Search for the cell housing the specified text and yield its [X, Y] center coordinate. 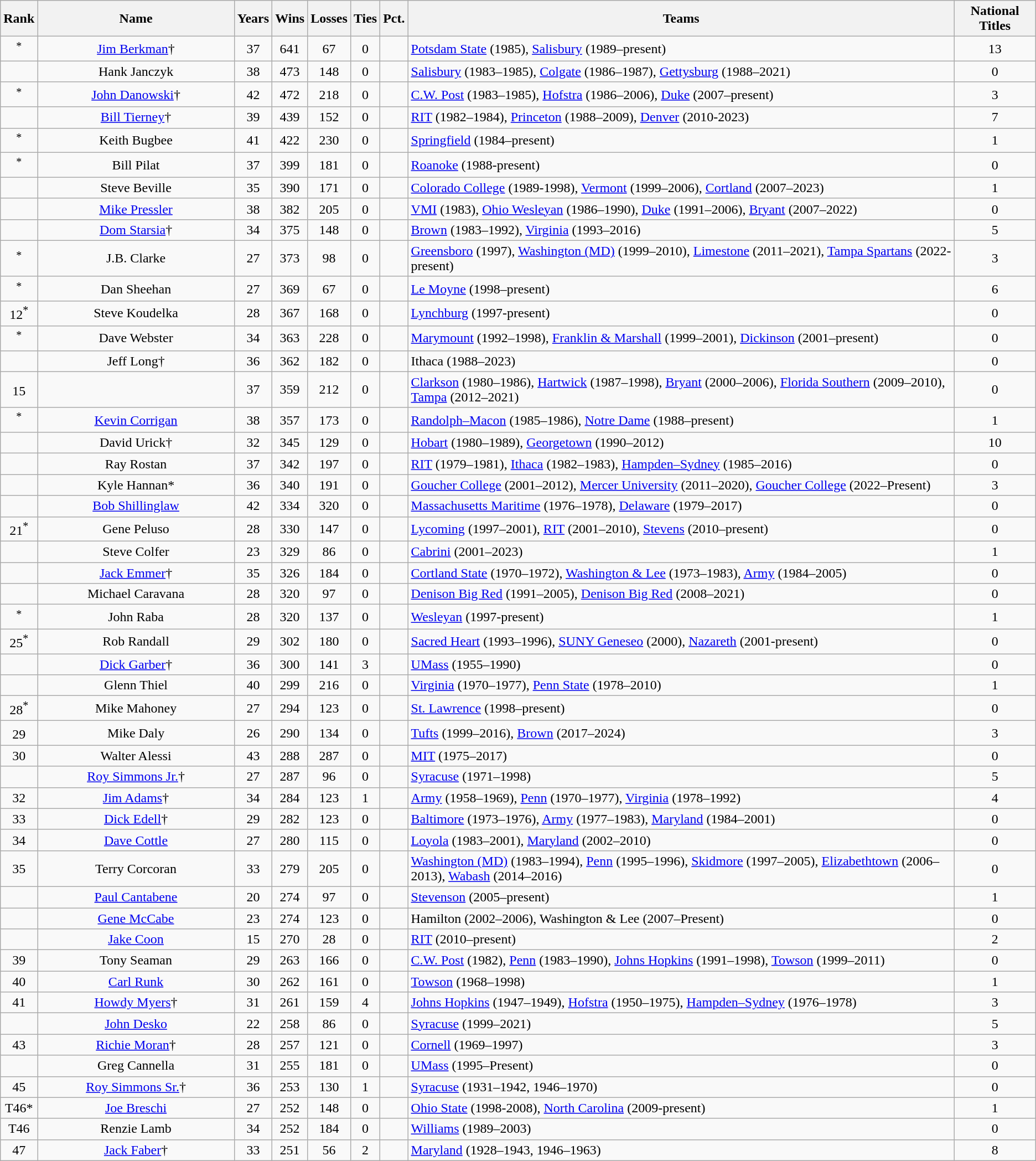
300 [290, 664]
228 [329, 339]
UMass (1955–1990) [681, 664]
RIT (1979–1981), Ithaca (1982–1983), Hampden–Sydney (1985–2016) [681, 464]
367 [290, 313]
166 [329, 961]
Ithaca (1988–2023) [681, 361]
Massachusetts Maritime (1976–1978), Delaware (1979–2017) [681, 506]
Ohio State (1998-2008), North Carolina (2009-present) [681, 1108]
288 [290, 756]
John Danowski† [136, 94]
Hobart (1980–1989), Georgetown (1990–2012) [681, 443]
Cortland State (1970–1972), Washington & Lee (1973–1983), Army (1984–2005) [681, 573]
Michael Caravana [136, 594]
299 [290, 685]
Bill Pilat [136, 165]
Dave Webster [136, 339]
Bob Shillinglaw [136, 506]
115 [329, 840]
390 [290, 188]
Baltimore (1973–1976), Army (1977–1983), Maryland (1984–2001) [681, 819]
161 [329, 982]
Cornell (1969–1997) [681, 1045]
J.B. Clarke [136, 258]
Le Moyne (1998–present) [681, 289]
22 [253, 1024]
326 [290, 573]
98 [329, 258]
363 [290, 339]
RIT (1982–1984), Princeton (1988–2009), Denver (2010-2023) [681, 117]
25* [19, 641]
T46 [19, 1129]
John Desko [136, 1024]
45 [19, 1087]
Dick Edell† [136, 819]
Rob Randall [136, 641]
334 [290, 506]
258 [290, 1024]
56 [329, 1150]
Teams [681, 19]
373 [290, 258]
330 [290, 529]
Virginia (1970–1977), Penn State (1978–2010) [681, 685]
RIT (2010–present) [681, 940]
257 [290, 1045]
7 [995, 117]
340 [290, 485]
Springfield (1984–present) [681, 141]
Goucher College (2001–2012), Mercer University (2011–2020), Goucher College (2022–Present) [681, 485]
Greensboro (1997), Washington (MD) (1999–2010), Limestone (2011–2021), Tampa Spartans (2022-present) [681, 258]
230 [329, 141]
191 [329, 485]
Dan Sheehan [136, 289]
Dick Garber† [136, 664]
357 [290, 420]
MIT (1975–2017) [681, 756]
253 [290, 1087]
Name [136, 19]
13 [995, 49]
279 [290, 868]
Randolph–Macon (1985–1986), Notre Dame (1988–present) [681, 420]
Keith Bugbee [136, 141]
Wesleyan (1997-present) [681, 617]
362 [290, 361]
261 [290, 1003]
Terry Corcoran [136, 868]
251 [290, 1150]
Cabrini (2001–2023) [681, 552]
Jeff Long† [136, 361]
Paul Cantabene [136, 897]
8 [995, 1150]
294 [290, 709]
Potsdam State (1985), Salisbury (1989–present) [681, 49]
Tony Seaman [136, 961]
Salisbury (1983–1985), Colgate (1986–1987), Gettysburg (1988–2021) [681, 71]
96 [329, 777]
Marymount (1992–1998), Franklin & Marshall (1999–2001), Dickinson (2001–present) [681, 339]
173 [329, 420]
Gene McCabe [136, 919]
Jim Adams† [136, 798]
Richie Moran† [136, 1045]
129 [329, 443]
290 [290, 733]
Bill Tierney† [136, 117]
Sacred Heart (1993–1996), SUNY Geneseo (2000), Nazareth (2001-present) [681, 641]
28* [19, 709]
Roy Simmons Sr.† [136, 1087]
197 [329, 464]
284 [290, 798]
Steve Colfer [136, 552]
Lynchburg (1997-present) [681, 313]
Loyola (1983–2001), Maryland (2002–2010) [681, 840]
Kevin Corrigan [136, 420]
C.W. Post (1982), Penn (1983–1990), Johns Hopkins (1991–1998), Towson (1999–2011) [681, 961]
Jack Emmer† [136, 573]
Syracuse (1971–1998) [681, 777]
Gene Peluso [136, 529]
270 [290, 940]
6 [995, 289]
C.W. Post (1983–1985), Hofstra (1986–2006), Duke (2007–present) [681, 94]
422 [290, 141]
147 [329, 529]
12* [19, 313]
Joe Breschi [136, 1108]
134 [329, 733]
Tufts (1999–2016), Brown (2017–2024) [681, 733]
Denison Big Red (1991–2005), Denison Big Red (2008–2021) [681, 594]
Jake Coon [136, 940]
VMI (1983), Ohio Wesleyan (1986–1990), Duke (1991–2006), Bryant (2007–2022) [681, 209]
Dom Starsia† [136, 230]
Walter Alessi [136, 756]
280 [290, 840]
130 [329, 1087]
218 [329, 94]
Steve Koudelka [136, 313]
Mike Mahoney [136, 709]
Clarkson (1980–1986), Hartwick (1987–1998), Bryant (2000–2006), Florida Southern (2009–2010), Tampa (2012–2021) [681, 390]
472 [290, 94]
212 [329, 390]
Losses [329, 19]
Rank [19, 19]
342 [290, 464]
UMass (1995–Present) [681, 1066]
180 [329, 641]
Greg Cannella [136, 1066]
Hank Janczyk [136, 71]
St. Lawrence (1998–present) [681, 709]
National Titles [995, 19]
Wins [290, 19]
Renzie Lamb [136, 1129]
10 [995, 443]
Carl Runk [136, 982]
137 [329, 617]
Pct. [394, 19]
399 [290, 165]
282 [290, 819]
Glenn Thiel [136, 685]
255 [290, 1066]
Army (1958–1969), Penn (1970–1977), Virginia (1978–1992) [681, 798]
26 [253, 733]
263 [290, 961]
David Urick† [136, 443]
Mike Daly [136, 733]
Syracuse (1931–1942, 1946–1970) [681, 1087]
Howdy Myers† [136, 1003]
Years [253, 19]
121 [329, 1045]
Lycoming (1997–2001), RIT (2001–2010), Stevens (2010–present) [681, 529]
168 [329, 313]
Hamilton (2002–2006), Washington & Lee (2007–Present) [681, 919]
216 [329, 685]
Dave Cottle [136, 840]
359 [290, 390]
Colorado College (1989-1998), Vermont (1999–2006), Cortland (2007–2023) [681, 188]
Roy Simmons Jr.† [136, 777]
Syracuse (1999–2021) [681, 1024]
262 [290, 982]
152 [329, 117]
Brown (1983–1992), Virginia (1993–2016) [681, 230]
473 [290, 71]
Steve Beville [136, 188]
439 [290, 117]
159 [329, 1003]
302 [290, 641]
Kyle Hannan* [136, 485]
369 [290, 289]
Maryland (1928–1943, 1946–1963) [681, 1150]
641 [290, 49]
John Raba [136, 617]
20 [253, 897]
Ties [365, 19]
T46* [19, 1108]
Roanoke (1988-present) [681, 165]
Towson (1968–1998) [681, 982]
329 [290, 552]
Johns Hopkins (1947–1949), Hofstra (1950–1975), Hampden–Sydney (1976–1978) [681, 1003]
Jack Faber† [136, 1150]
345 [290, 443]
182 [329, 361]
21* [19, 529]
Ray Rostan [136, 464]
375 [290, 230]
Mike Pressler [136, 209]
141 [329, 664]
171 [329, 188]
382 [290, 209]
Washington (MD) (1983–1994), Penn (1995–1996), Skidmore (1997–2005), Elizabethtown (2006–2013), Wabash (2014–2016) [681, 868]
Jim Berkman† [136, 49]
47 [19, 1150]
Williams (1989–2003) [681, 1129]
Stevenson (2005–present) [681, 897]
